For the text-containing cell, return its midpoint in (x, y) coordinate format. 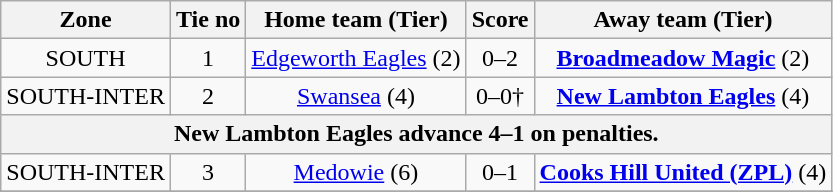
Tie no (208, 20)
2 (208, 96)
0–0† (500, 96)
0–1 (500, 172)
Cooks Hill United (ZPL) (4) (683, 172)
Broadmeadow Magic (2) (683, 58)
SOUTH (86, 58)
0–2 (500, 58)
Swansea (4) (356, 96)
1 (208, 58)
Edgeworth Eagles (2) (356, 58)
3 (208, 172)
New Lambton Eagles advance 4–1 on penalties. (416, 134)
Home team (Tier) (356, 20)
Zone (86, 20)
Away team (Tier) (683, 20)
Medowie (6) (356, 172)
New Lambton Eagles (4) (683, 96)
Score (500, 20)
